Output the (x, y) coordinate of the center of the cell containing the given text.  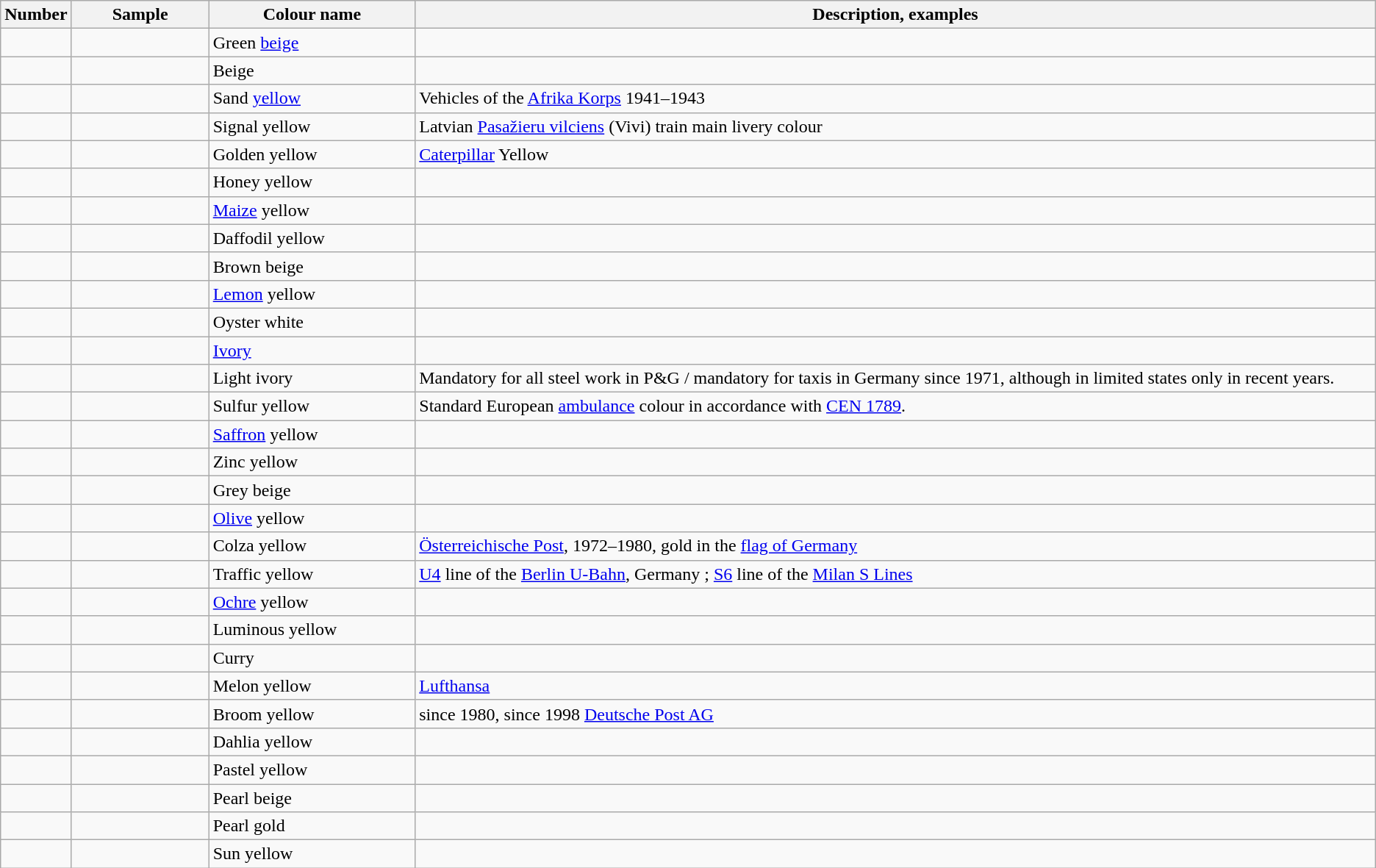
U4 line of the Berlin U-Bahn, Germany ; S6 line of the Milan S Lines (895, 574)
Brown beige (312, 266)
Lemon yellow (312, 294)
Pearl gold (312, 826)
Description, examples (895, 15)
Melon yellow (312, 686)
Caterpillar Yellow (895, 154)
Olive yellow (312, 518)
since 1980, since 1998 Deutsche Post AG (895, 714)
Maize yellow (312, 210)
Saffron yellow (312, 434)
Beige (312, 71)
Dahlia yellow (312, 742)
Sun yellow (312, 854)
Lufthansa (895, 686)
Standard European ambulance colour in accordance with CEN 1789. (895, 406)
Sand yellow (312, 98)
Number (36, 15)
Sulfur yellow (312, 406)
Honey yellow (312, 182)
Zinc yellow (312, 462)
Curry (312, 658)
Österreichische Post, 1972–1980, gold in the flag of Germany (895, 546)
Ochre yellow (312, 602)
Colour name (312, 15)
Ivory (312, 351)
Green beige (312, 43)
Pearl beige (312, 797)
Luminous yellow (312, 630)
Grey beige (312, 490)
Golden yellow (312, 154)
Sample (140, 15)
Mandatory for all steel work in P&G / mandatory for taxis in Germany since 1971, although in limited states only in recent years. (895, 379)
Latvian Pasažieru vilciens (Vivi) train main livery colour (895, 126)
Light ivory (312, 379)
Colza yellow (312, 546)
Pastel yellow (312, 770)
Daffodil yellow (312, 238)
Oyster white (312, 322)
Traffic yellow (312, 574)
Signal yellow (312, 126)
Vehicles of the Afrika Korps 1941–1943 (895, 98)
Broom yellow (312, 714)
